Extract the (x, y) coordinate from the center of the cell holding the provided text.  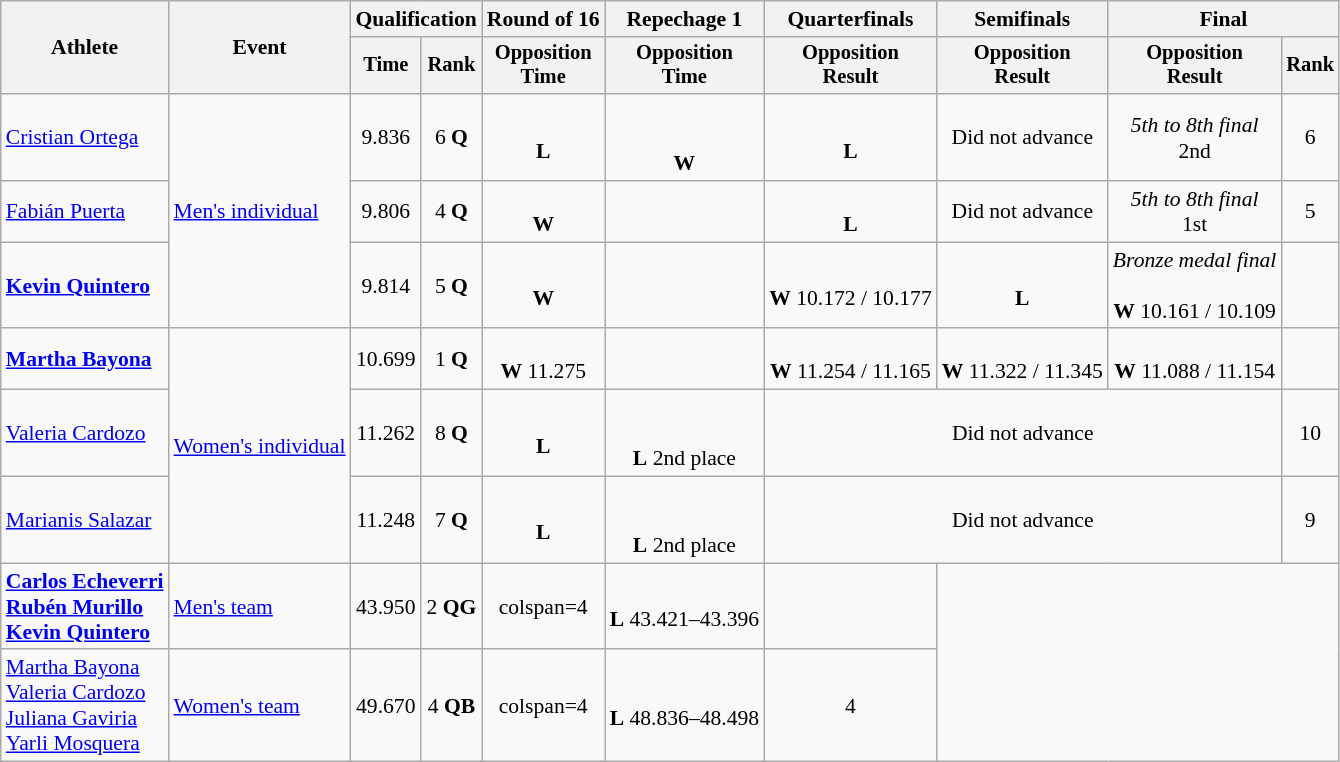
2 QG (452, 606)
Women's individual (260, 446)
W 11.275 (544, 360)
Event (260, 48)
43.950 (386, 606)
9.814 (386, 286)
L 48.836–48.498 (684, 706)
49.670 (386, 706)
W 11.322 / 11.345 (1022, 360)
Quarterfinals (850, 19)
1 Q (452, 360)
Marianis Salazar (85, 520)
Final (1224, 19)
Kevin Quintero (85, 286)
Martha BayonaValeria CardozoJuliana GaviriaYarli Mosquera (85, 706)
Valeria Cardozo (85, 434)
5 Q (452, 286)
9.836 (386, 138)
Men's individual (260, 211)
11.248 (386, 520)
7 Q (452, 520)
Men's team (260, 606)
Qualification (416, 19)
5th to 8th final2nd (1195, 138)
9 (1310, 520)
Fabián Puerta (85, 212)
Carlos EcheverriRubén MurilloKevin Quintero (85, 606)
10.699 (386, 360)
8 Q (452, 434)
Bronze medal finalW 10.161 / 10.109 (1195, 286)
Round of 16 (544, 19)
9.806 (386, 212)
W 11.254 / 11.165 (850, 360)
6 Q (452, 138)
W 11.088 / 11.154 (1195, 360)
Time (386, 66)
L 43.421–43.396 (684, 606)
Cristian Ortega (85, 138)
Athlete (85, 48)
5 (1310, 212)
4 Q (452, 212)
5th to 8th final1st (1195, 212)
4 QB (452, 706)
10 (1310, 434)
Women's team (260, 706)
Repechage 1 (684, 19)
11.262 (386, 434)
W 10.172 / 10.177 (850, 286)
4 (850, 706)
Semifinals (1022, 19)
6 (1310, 138)
Martha Bayona (85, 360)
